For the text-containing cell, return its midpoint in [X, Y] coordinate format. 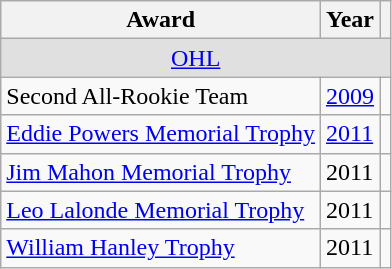
2009 [350, 96]
Eddie Powers Memorial Trophy [161, 134]
Year [350, 20]
Leo Lalonde Memorial Trophy [161, 210]
Jim Mahon Memorial Trophy [161, 172]
Second All-Rookie Team [161, 96]
William Hanley Trophy [161, 248]
OHL [196, 58]
Award [161, 20]
